Scan for the cell matching the given text and deliver its [x, y] coordinate at center. 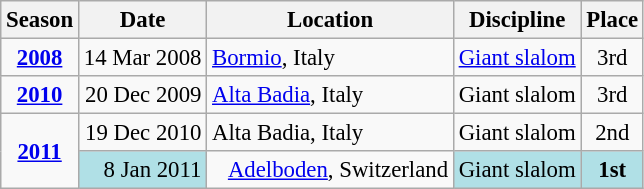
2011 [40, 152]
2008 [40, 58]
20 Dec 2009 [142, 95]
2nd [612, 133]
Season [40, 20]
8 Jan 2011 [142, 170]
Date [142, 20]
Discipline [517, 20]
19 Dec 2010 [142, 133]
Location [330, 20]
Adelboden, Switzerland [330, 170]
1st [612, 170]
2010 [40, 95]
Place [612, 20]
Bormio, Italy [330, 58]
14 Mar 2008 [142, 58]
